Provide the [X, Y] coordinate of the cell's center where the given text is located.  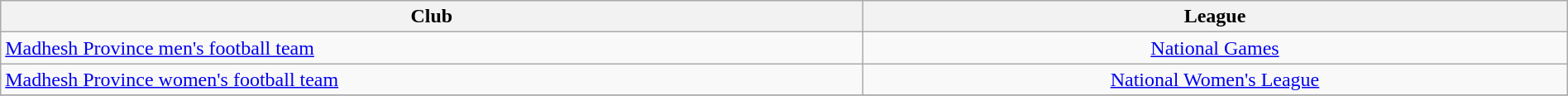
Madhesh Province women's football team [432, 79]
League [1216, 17]
National Women's League [1216, 79]
National Games [1216, 48]
Madhesh Province men's football team [432, 48]
Club [432, 17]
